Find where the given text appears and provide that cell's center as [X, Y] coordinate. 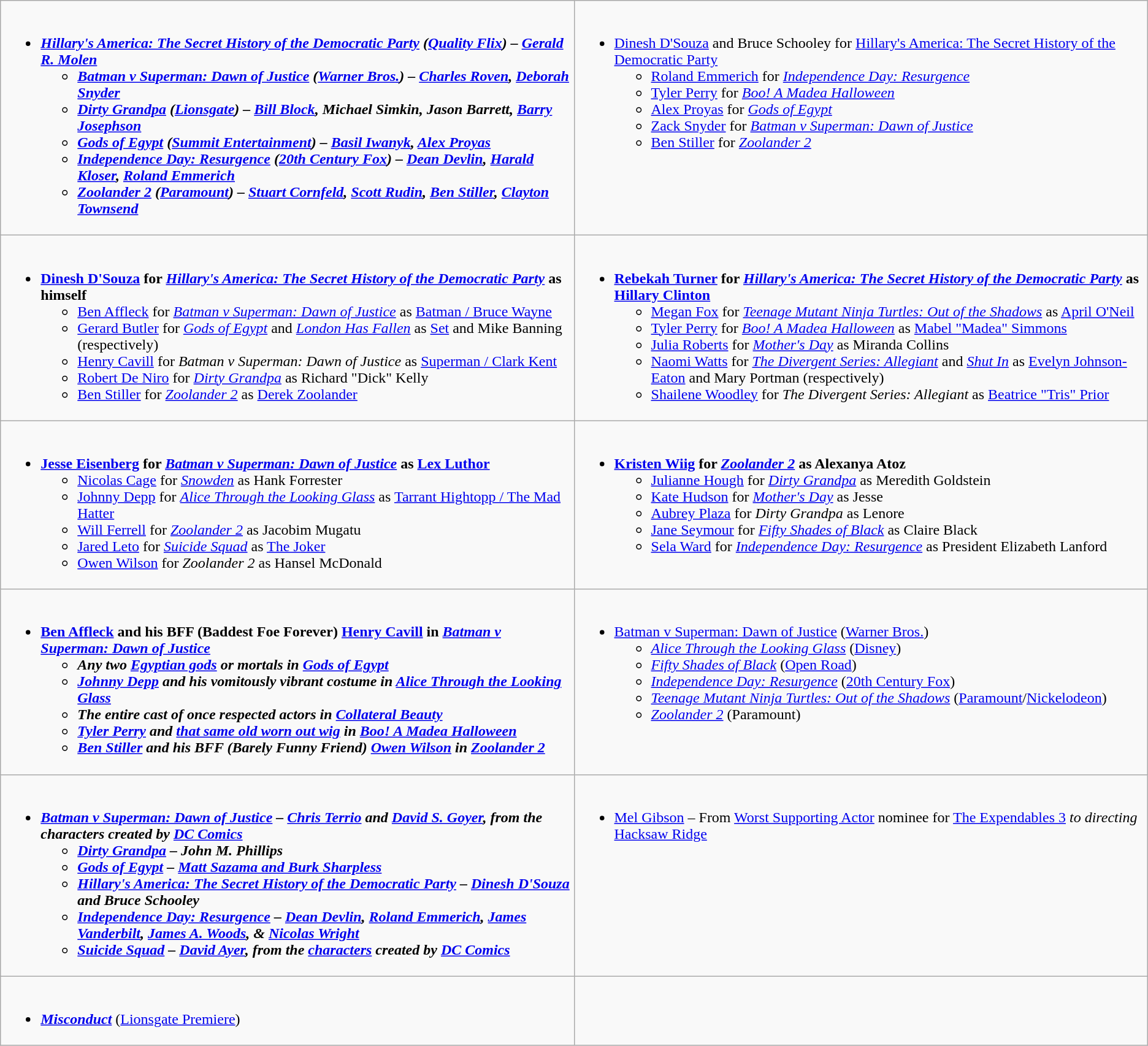
Misconduct (Lionsgate Premiere) [287, 1010]
Mel Gibson – From Worst Supporting Actor nominee for The Expendables 3 to directing Hacksaw Ridge [861, 876]
